Search for the cell housing the specified text and yield its (x, y) center coordinate. 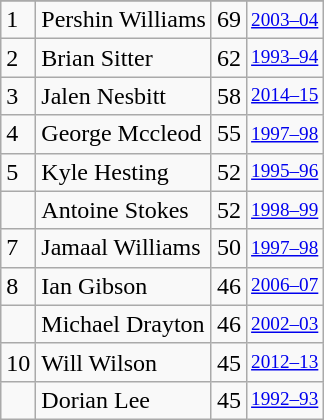
1993–94 (285, 58)
10 (18, 362)
2012–13 (285, 362)
Michael Drayton (124, 324)
69 (228, 20)
Jamaal Williams (124, 248)
1 (18, 20)
Dorian Lee (124, 400)
2006–07 (285, 286)
Pershin Williams (124, 20)
55 (228, 134)
Jalen Nesbitt (124, 96)
7 (18, 248)
3 (18, 96)
Will Wilson (124, 362)
50 (228, 248)
1992–93 (285, 400)
1998–99 (285, 210)
8 (18, 286)
Brian Sitter (124, 58)
4 (18, 134)
2014–15 (285, 96)
Ian Gibson (124, 286)
Kyle Hesting (124, 172)
5 (18, 172)
Antoine Stokes (124, 210)
58 (228, 96)
George Mccleod (124, 134)
62 (228, 58)
1995–96 (285, 172)
2003–04 (285, 20)
2 (18, 58)
2002–03 (285, 324)
